Output the (X, Y) coordinate of the center of the cell containing the given text.  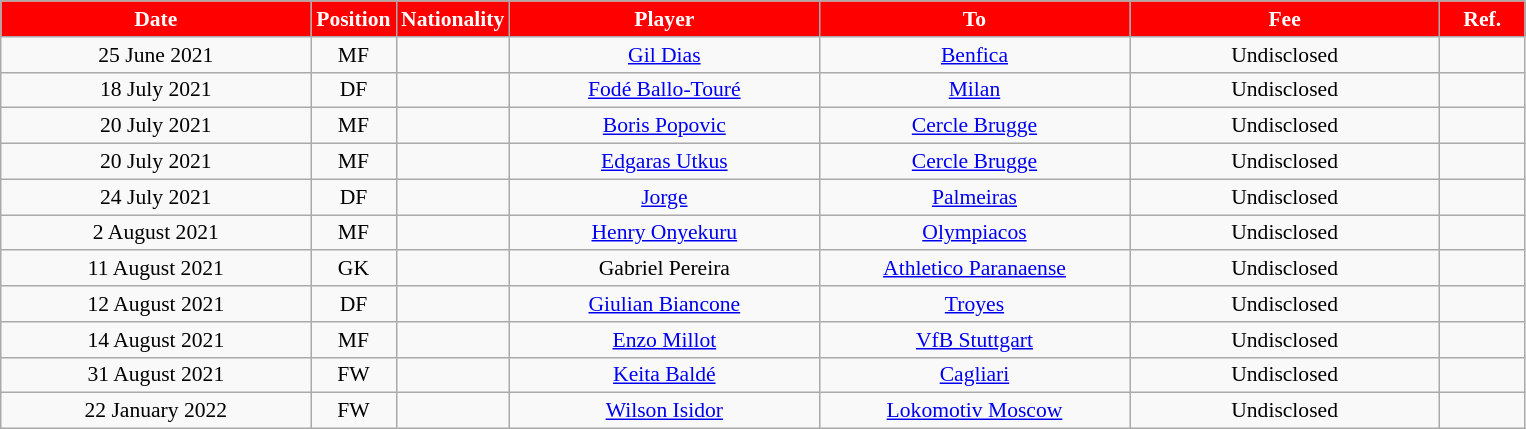
Fee (1285, 19)
Gabriel Pereira (664, 269)
Milan (974, 90)
To (974, 19)
Nationality (452, 19)
Fodé Ballo-Touré (664, 90)
Henry Onyekuru (664, 233)
Boris Popovic (664, 126)
Lokomotiv Moscow (974, 411)
Troyes (974, 304)
Wilson Isidor (664, 411)
Edgaras Utkus (664, 162)
Jorge (664, 197)
Gil Dias (664, 55)
12 August 2021 (156, 304)
Enzo Millot (664, 340)
VfB Stuttgart (974, 340)
Athletico Paranaense (974, 269)
Keita Baldé (664, 375)
11 August 2021 (156, 269)
25 June 2021 (156, 55)
2 August 2021 (156, 233)
Position (354, 19)
Player (664, 19)
Benfica (974, 55)
GK (354, 269)
Cagliari (974, 375)
22 January 2022 (156, 411)
Date (156, 19)
Palmeiras (974, 197)
Olympiacos (974, 233)
Giulian Biancone (664, 304)
14 August 2021 (156, 340)
24 July 2021 (156, 197)
18 July 2021 (156, 90)
31 August 2021 (156, 375)
Ref. (1482, 19)
